Identify which cell holds the provided text, then report its [X, Y] central coordinate. 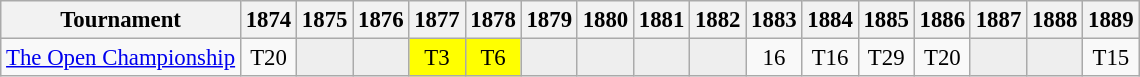
1883 [774, 20]
1880 [605, 20]
1876 [381, 20]
1882 [718, 20]
1874 [268, 20]
1885 [886, 20]
1889 [1111, 20]
1884 [830, 20]
T3 [437, 58]
1886 [942, 20]
1879 [549, 20]
T29 [886, 58]
1888 [1055, 20]
T6 [493, 58]
The Open Championship [121, 58]
Tournament [121, 20]
T15 [1111, 58]
1875 [325, 20]
1878 [493, 20]
T16 [830, 58]
1881 [661, 20]
16 [774, 58]
1887 [998, 20]
1877 [437, 20]
